Determine the [x, y] coordinate at the center of the cell enclosing the given text.  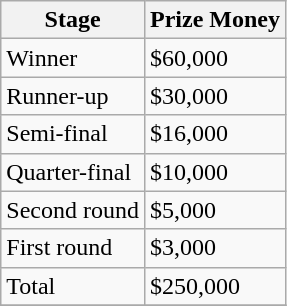
$16,000 [214, 134]
First round [73, 248]
$5,000 [214, 210]
$3,000 [214, 248]
$30,000 [214, 96]
$10,000 [214, 172]
$250,000 [214, 286]
Stage [73, 20]
Second round [73, 210]
Winner [73, 58]
Total [73, 286]
Runner-up [73, 96]
Prize Money [214, 20]
Quarter-final [73, 172]
$60,000 [214, 58]
Semi-final [73, 134]
